Return [X, Y] of the center of cell containing provided text 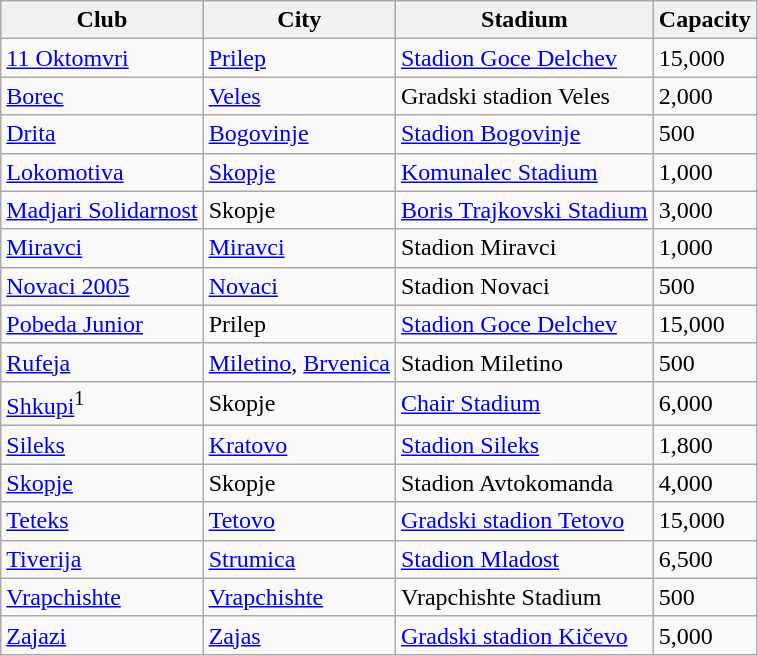
5,000 [704, 635]
Tetovo [299, 521]
Club [102, 20]
Komunalec Stadium [524, 172]
Drita [102, 134]
Novaci 2005 [102, 286]
Stadion Avtokomanda [524, 483]
Sileks [102, 445]
Chair Stadium [524, 404]
Stadion Bogovinje [524, 134]
City [299, 20]
2,000 [704, 96]
Boris Trajkovski Stadium [524, 210]
Shkupi1 [102, 404]
Stadion Miravci [524, 248]
Gradski stadion Kičevo [524, 635]
Capacity [704, 20]
11 Oktomvri [102, 58]
Zajas [299, 635]
4,000 [704, 483]
Tiverija [102, 559]
Madjari Solidarnost [102, 210]
6,000 [704, 404]
Bogovinje [299, 134]
Borec [102, 96]
Kratovo [299, 445]
Strumica [299, 559]
Rufeja [102, 362]
Gradski stadion Tetovo [524, 521]
Pobeda Junior [102, 324]
Stadium [524, 20]
1,800 [704, 445]
Vrapchishte Stadium [524, 597]
Zajazi [102, 635]
Stadion Miletino [524, 362]
Stadion Novaci [524, 286]
Stadion Sileks [524, 445]
Miletino, Brvenica [299, 362]
Gradski stadion Veles [524, 96]
Novaci [299, 286]
Teteks [102, 521]
Stadion Mladost [524, 559]
6,500 [704, 559]
3,000 [704, 210]
Veles [299, 96]
Lokomotiva [102, 172]
